Extract the (x, y) coordinate from the center of the cell holding the provided text.  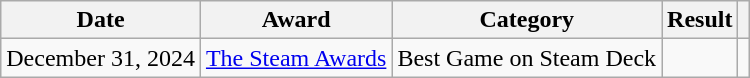
The Steam Awards (296, 58)
Date (101, 20)
Result (700, 20)
Best Game on Steam Deck (527, 58)
Category (527, 20)
December 31, 2024 (101, 58)
Award (296, 20)
